Identify which cell holds the provided text, then report its (X, Y) central coordinate. 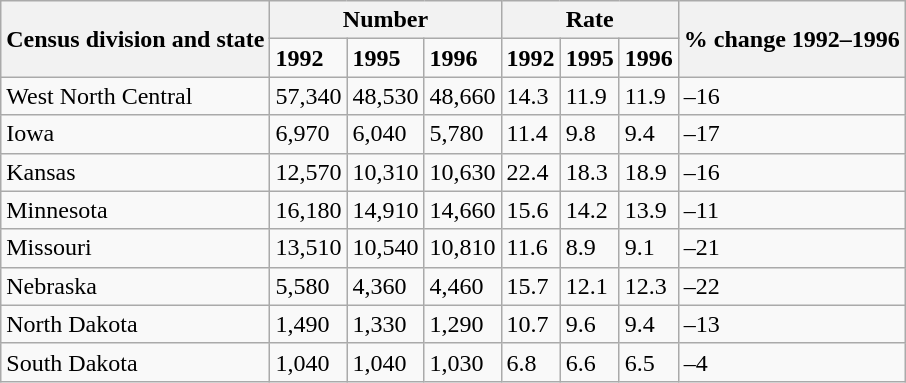
6.6 (590, 362)
57,340 (308, 96)
6,040 (386, 134)
22.4 (530, 172)
12,570 (308, 172)
% change 1992–1996 (792, 39)
Number (386, 20)
13,510 (308, 248)
9.6 (590, 324)
Iowa (136, 134)
5,780 (462, 134)
15.7 (530, 286)
–17 (792, 134)
–11 (792, 210)
–21 (792, 248)
9.8 (590, 134)
Nebraska (136, 286)
14.3 (530, 96)
10,540 (386, 248)
48,660 (462, 96)
4,460 (462, 286)
10,810 (462, 248)
15.6 (530, 210)
North Dakota (136, 324)
South Dakota (136, 362)
Rate (590, 20)
1,290 (462, 324)
Minnesota (136, 210)
Kansas (136, 172)
5,580 (308, 286)
18.9 (648, 172)
6.5 (648, 362)
–22 (792, 286)
14,660 (462, 210)
–4 (792, 362)
Missouri (136, 248)
1,030 (462, 362)
12.1 (590, 286)
11.6 (530, 248)
10.7 (530, 324)
11.4 (530, 134)
16,180 (308, 210)
8.9 (590, 248)
1,330 (386, 324)
18.3 (590, 172)
13.9 (648, 210)
10,630 (462, 172)
Census division and state (136, 39)
12.3 (648, 286)
14.2 (590, 210)
6.8 (530, 362)
14,910 (386, 210)
9.1 (648, 248)
48,530 (386, 96)
1,490 (308, 324)
4,360 (386, 286)
West North Central (136, 96)
–13 (792, 324)
6,970 (308, 134)
10,310 (386, 172)
